Detect which cell encompasses the target text, then output its [X, Y] center coordinate. 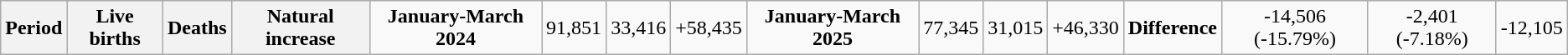
+58,435 [709, 28]
Difference [1173, 28]
Natural increase [300, 28]
31,015 [1015, 28]
33,416 [638, 28]
Period [34, 28]
January-March 2024 [456, 28]
January-March 2025 [833, 28]
Deaths [197, 28]
91,851 [575, 28]
77,345 [952, 28]
-2,401 (-7.18%) [1432, 28]
+46,330 [1086, 28]
Live births [116, 28]
-14,506 (-15.79%) [1295, 28]
-12,105 [1531, 28]
